Pinpoint the cell where the given text exists, returning its [x, y] midpoint coordinate. 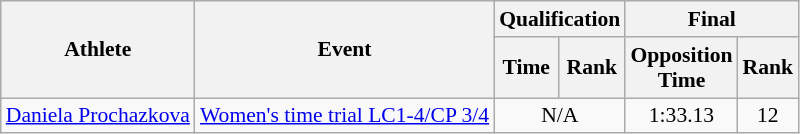
Time [526, 68]
1:33.13 [681, 116]
Final [712, 19]
Athlete [98, 50]
Daniela Prochazkova [98, 116]
12 [768, 116]
N/A [560, 116]
Event [344, 50]
Qualification [560, 19]
Women's time trial LC1-4/CP 3/4 [344, 116]
OppositionTime [681, 68]
